Return (x, y) of the center of cell containing provided text 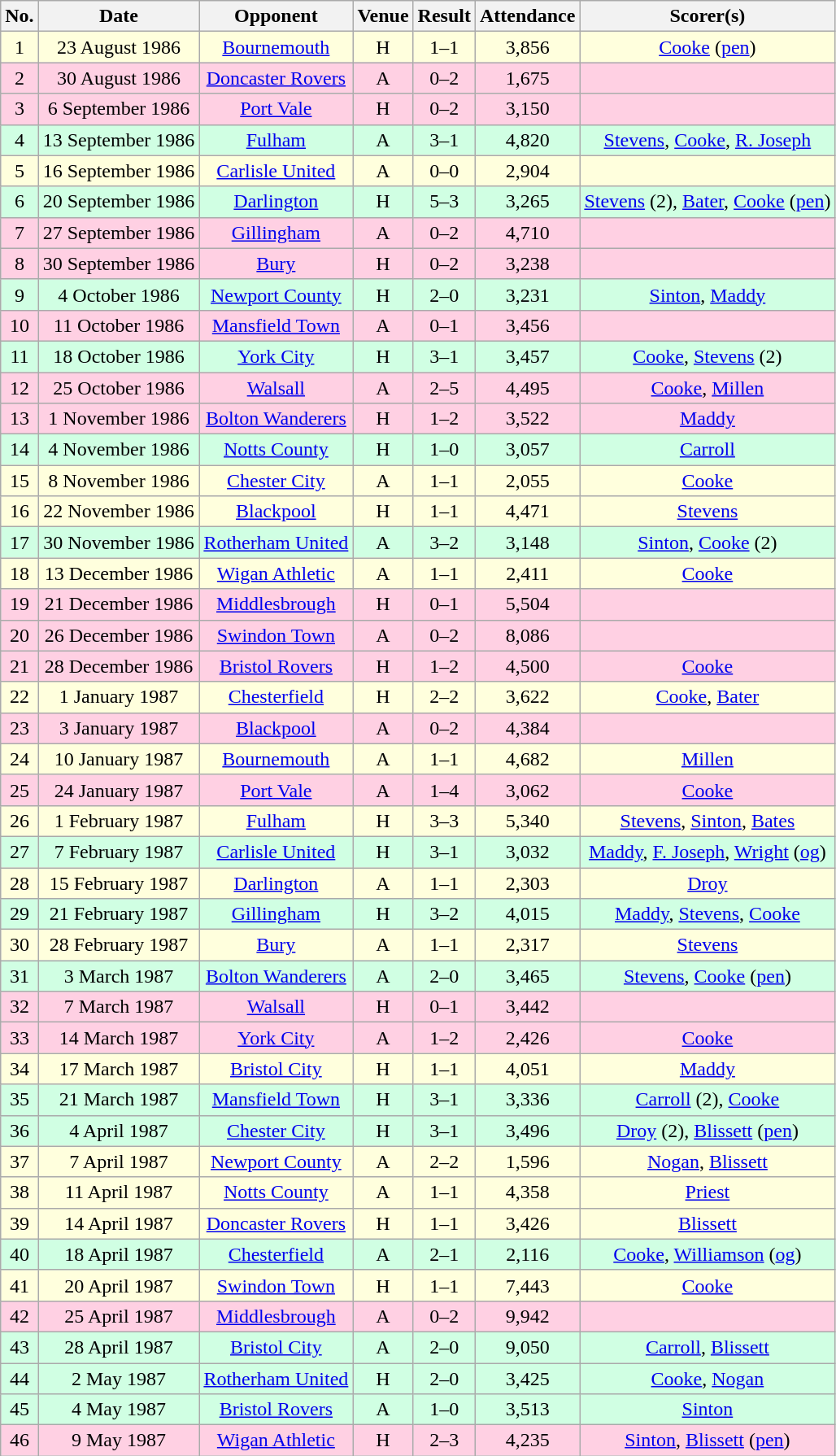
17 (20, 543)
30 (20, 945)
4,471 (527, 512)
32 (20, 1007)
3,425 (527, 1379)
4 (20, 140)
Cooke (pen) (708, 47)
34 (20, 1069)
2,317 (527, 945)
43 (20, 1347)
44 (20, 1379)
Nogan, Blissett (708, 1162)
4,384 (527, 728)
4,500 (527, 666)
25 April 1987 (119, 1316)
45 (20, 1410)
5 (20, 171)
14 (20, 450)
4 April 1987 (119, 1131)
28 April 1987 (119, 1347)
3,032 (527, 852)
16 (20, 512)
40 (20, 1254)
2,055 (527, 481)
4,682 (527, 759)
18 October 1986 (119, 356)
Sinton, Maddy (708, 294)
21 February 1987 (119, 914)
3,457 (527, 356)
3,231 (527, 294)
36 (20, 1131)
30 November 1986 (119, 543)
1–4 (444, 790)
3 January 1987 (119, 728)
3,148 (527, 543)
30 August 1986 (119, 78)
21 December 1986 (119, 604)
Result (444, 16)
29 (20, 914)
20 (20, 635)
Maddy, F. Joseph, Wright (og) (708, 852)
2,116 (527, 1254)
8 (20, 264)
5,504 (527, 604)
Stevens, Cooke, R. Joseph (708, 140)
7,443 (527, 1285)
28 December 1986 (119, 666)
Scorer(s) (708, 16)
2 May 1987 (119, 1379)
0–0 (444, 171)
5–3 (444, 202)
9,050 (527, 1347)
8 November 1986 (119, 481)
Blissett (708, 1223)
38 (20, 1192)
39 (20, 1223)
4,495 (527, 388)
35 (20, 1100)
3,265 (527, 202)
Droy (708, 883)
23 (20, 728)
Stevens (2), Bater, Cooke (pen) (708, 202)
25 October 1986 (119, 388)
27 September 1986 (119, 233)
3,456 (527, 325)
10 January 1987 (119, 759)
5,340 (527, 821)
22 November 1986 (119, 512)
1 January 1987 (119, 697)
Sinton (708, 1410)
2,904 (527, 171)
Cooke, Millen (708, 388)
17 March 1987 (119, 1069)
2,303 (527, 883)
41 (20, 1285)
7 (20, 233)
4,015 (527, 914)
Cooke, Nogan (708, 1379)
24 (20, 759)
3,856 (527, 47)
7 March 1987 (119, 1007)
4,235 (527, 1441)
4 May 1987 (119, 1410)
31 (20, 976)
3,336 (527, 1100)
20 September 1986 (119, 202)
1 (20, 47)
10 (20, 325)
Cooke, Stevens (2) (708, 356)
Venue (383, 16)
Carroll, Blissett (708, 1347)
1,675 (527, 78)
46 (20, 1441)
6 September 1986 (119, 109)
12 (20, 388)
2,426 (527, 1038)
9,942 (527, 1316)
Maddy, Stevens, Cooke (708, 914)
26 December 1986 (119, 635)
21 March 1987 (119, 1100)
1 February 1987 (119, 821)
27 (20, 852)
16 September 1986 (119, 171)
Sinton, Blissett (pen) (708, 1441)
Date (119, 16)
14 April 1987 (119, 1223)
Stevens, Sinton, Bates (708, 821)
26 (20, 821)
3,057 (527, 450)
11 April 1987 (119, 1192)
13 December 1986 (119, 573)
9 May 1987 (119, 1441)
3,622 (527, 697)
15 February 1987 (119, 883)
3,150 (527, 109)
2–3 (444, 1441)
3 March 1987 (119, 976)
Cooke, Bater (708, 697)
3,513 (527, 1410)
Attendance (527, 16)
Carroll (708, 450)
Sinton, Cooke (2) (708, 543)
Priest (708, 1192)
1,596 (527, 1162)
22 (20, 697)
Opponent (276, 16)
9 (20, 294)
3–3 (444, 821)
8,086 (527, 635)
42 (20, 1316)
37 (20, 1162)
7 February 1987 (119, 852)
4 October 1986 (119, 294)
3 (20, 109)
1 November 1986 (119, 419)
2 (20, 78)
Droy (2), Blissett (pen) (708, 1131)
18 April 1987 (119, 1254)
Cooke, Williamson (og) (708, 1254)
2,411 (527, 573)
Carroll (2), Cooke (708, 1100)
Stevens, Cooke (pen) (708, 976)
13 (20, 419)
19 (20, 604)
15 (20, 481)
3,238 (527, 264)
Millen (708, 759)
3,465 (527, 976)
24 January 1987 (119, 790)
3,522 (527, 419)
3,496 (527, 1131)
4,710 (527, 233)
21 (20, 666)
No. (20, 16)
11 (20, 356)
14 March 1987 (119, 1038)
2–1 (444, 1254)
2–5 (444, 388)
4,051 (527, 1069)
25 (20, 790)
28 February 1987 (119, 945)
11 October 1986 (119, 325)
3,426 (527, 1223)
4 November 1986 (119, 450)
3,062 (527, 790)
30 September 1986 (119, 264)
7 April 1987 (119, 1162)
4,820 (527, 140)
28 (20, 883)
13 September 1986 (119, 140)
6 (20, 202)
20 April 1987 (119, 1285)
23 August 1986 (119, 47)
18 (20, 573)
4,358 (527, 1192)
33 (20, 1038)
3,442 (527, 1007)
